Output the [X, Y] coordinate of the center of the cell containing the given text.  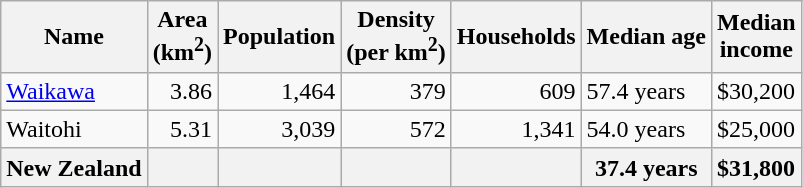
Households [516, 37]
5.31 [182, 129]
1,341 [516, 129]
$30,200 [756, 91]
609 [516, 91]
1,464 [280, 91]
3,039 [280, 129]
Population [280, 37]
New Zealand [74, 167]
57.4 years [646, 91]
$31,800 [756, 167]
Area(km2) [182, 37]
3.86 [182, 91]
379 [396, 91]
$25,000 [756, 129]
Waitohi [74, 129]
37.4 years [646, 167]
Density(per km2) [396, 37]
572 [396, 129]
54.0 years [646, 129]
Name [74, 37]
Median age [646, 37]
Waikawa [74, 91]
Medianincome [756, 37]
